Pinpoint the cell where the given text exists, returning its [x, y] midpoint coordinate. 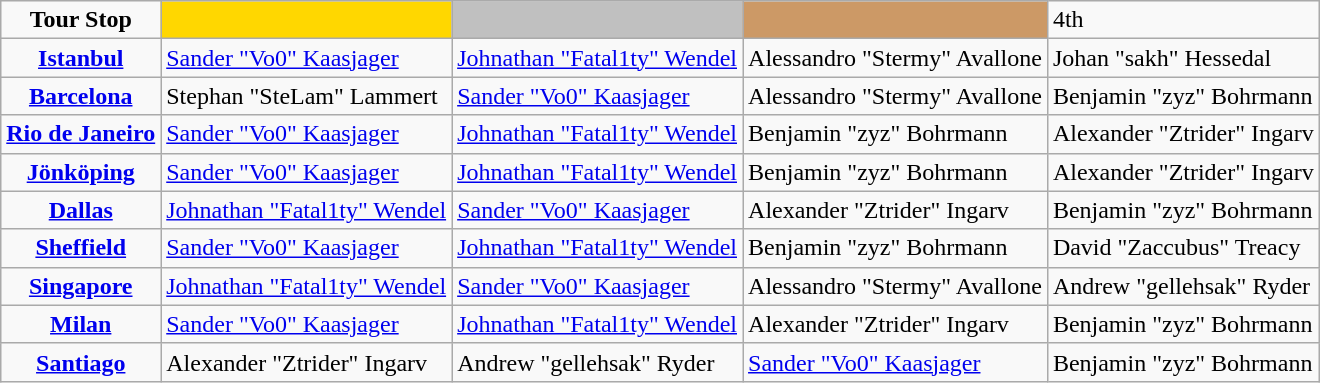
Johan "sakh" Hessedal [1183, 58]
Dallas [81, 210]
4th [1183, 20]
Santiago [81, 362]
Istanbul [81, 58]
Milan [81, 324]
Stephan "SteLam" Lammert [306, 96]
Rio de Janeiro [81, 134]
Sheffield [81, 248]
Singapore [81, 286]
Jönköping [81, 172]
Tour Stop [81, 20]
David "Zaccubus" Treacy [1183, 248]
Barcelona [81, 96]
